From the cell containing the given text, extract its center point as [x, y] coordinate. 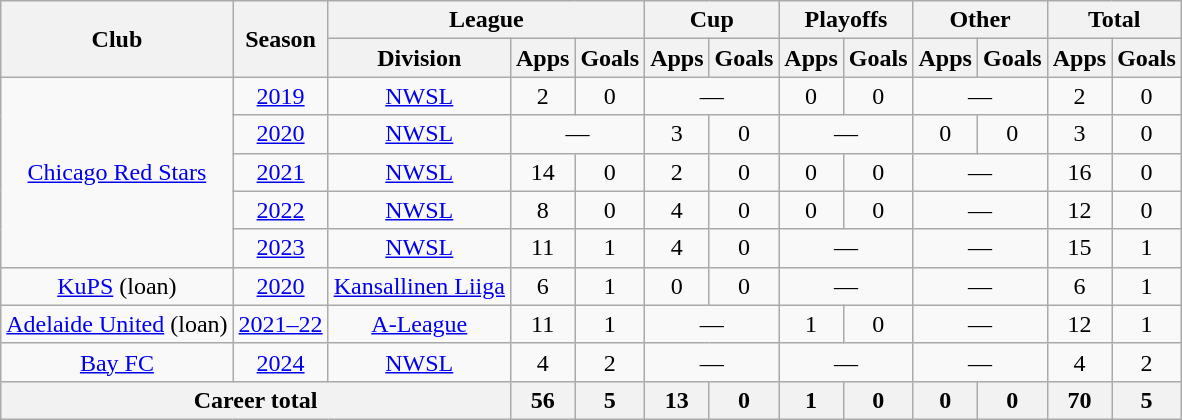
Total [1114, 20]
13 [677, 400]
Bay FC [117, 362]
2019 [280, 96]
70 [1079, 400]
Club [117, 39]
2023 [280, 248]
League [486, 20]
Chicago Red Stars [117, 172]
14 [542, 172]
Playoffs [846, 20]
2024 [280, 362]
A-League [419, 324]
15 [1079, 248]
Cup [712, 20]
8 [542, 210]
Kansallinen Liiga [419, 286]
KuPS (loan) [117, 286]
2021 [280, 172]
Division [419, 58]
16 [1079, 172]
Career total [256, 400]
56 [542, 400]
2021–22 [280, 324]
Adelaide United (loan) [117, 324]
2022 [280, 210]
Season [280, 39]
Other [980, 20]
